Search for the cell housing the specified text and yield its [X, Y] center coordinate. 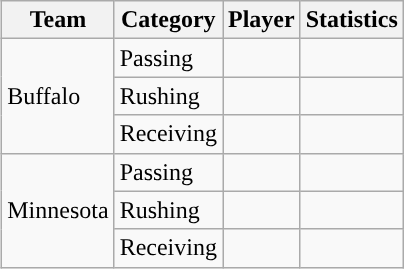
Category [168, 20]
Buffalo [58, 96]
Player [261, 20]
Statistics [352, 20]
Team [58, 20]
Minnesota [58, 210]
